For the text-containing cell, return its midpoint in (x, y) coordinate format. 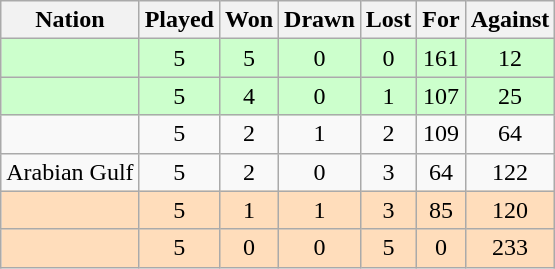
For (441, 20)
107 (441, 96)
120 (510, 210)
4 (248, 96)
161 (441, 58)
Lost (388, 20)
85 (441, 210)
109 (441, 134)
Nation (70, 20)
Drawn (320, 20)
25 (510, 96)
Arabian Gulf (70, 172)
Against (510, 20)
233 (510, 248)
Played (179, 20)
12 (510, 58)
122 (510, 172)
Won (248, 20)
